Provide the (x, y) coordinate of the cell's center where the given text is located.  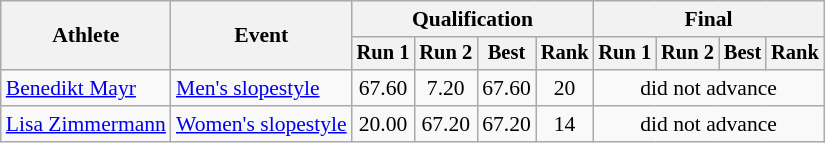
Men's slopestyle (262, 88)
Women's slopestyle (262, 124)
Lisa Zimmermann (86, 124)
20.00 (384, 124)
14 (565, 124)
Benedikt Mayr (86, 88)
7.20 (446, 88)
Event (262, 36)
Athlete (86, 36)
20 (565, 88)
Qualification (473, 19)
Final (708, 19)
